Determine the [x, y] coordinate at the center of the cell enclosing the given text.  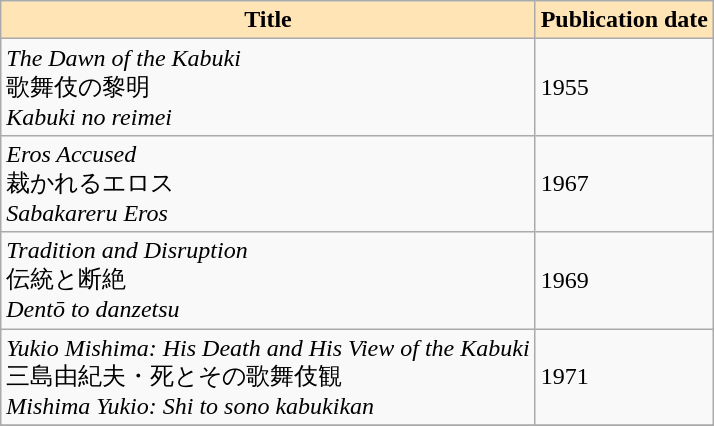
1969 [624, 280]
Eros Accused裁かれるエロスSabakareru Eros [268, 184]
Title [268, 20]
The Dawn of the Kabuki歌舞伎の黎明Kabuki no reimei [268, 88]
1955 [624, 88]
1971 [624, 376]
Publication date [624, 20]
1967 [624, 184]
Yukio Mishima: His Death and His View of the Kabuki三島由紀夫・死とその歌舞伎観Mishima Yukio: Shi to sono kabukikan [268, 376]
Tradition and Disruption伝統と断絶Dentō to danzetsu [268, 280]
